Provide the (x, y) coordinate of the cell's center where the given text is located.  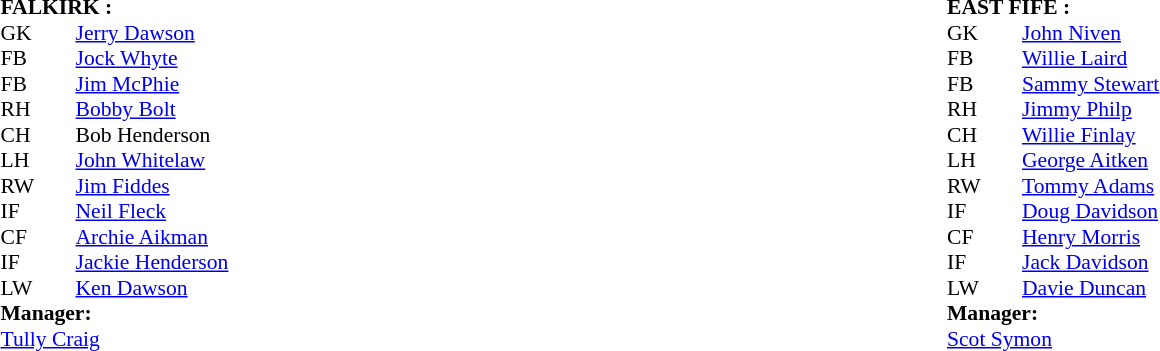
Tommy Adams (1090, 186)
Jack Davidson (1090, 263)
Jackie Henderson (152, 263)
Jimmy Philp (1090, 109)
Jim McPhie (152, 84)
Willie Finlay (1090, 135)
Henry Morris (1090, 237)
Bob Henderson (152, 135)
Jock Whyte (152, 59)
Jerry Dawson (152, 33)
Sammy Stewart (1090, 84)
Ken Dawson (152, 288)
John Whitelaw (152, 161)
Doug Davidson (1090, 211)
Bobby Bolt (152, 109)
Davie Duncan (1090, 288)
George Aitken (1090, 161)
Neil Fleck (152, 211)
Willie Laird (1090, 59)
Jim Fiddes (152, 186)
John Niven (1090, 33)
Archie Aikman (152, 237)
